For the text-containing cell, return its midpoint in (x, y) coordinate format. 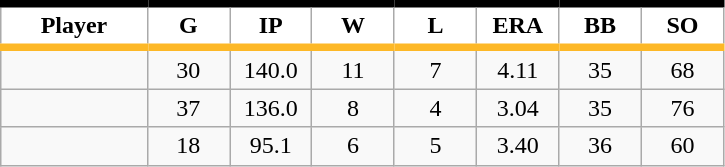
ERA (518, 26)
95.1 (271, 146)
18 (188, 146)
3.40 (518, 146)
140.0 (271, 68)
3.04 (518, 108)
L (435, 26)
6 (353, 146)
4.11 (518, 68)
76 (682, 108)
8 (353, 108)
7 (435, 68)
Player (74, 26)
60 (682, 146)
37 (188, 108)
30 (188, 68)
W (353, 26)
36 (600, 146)
68 (682, 68)
BB (600, 26)
11 (353, 68)
136.0 (271, 108)
G (188, 26)
IP (271, 26)
5 (435, 146)
SO (682, 26)
4 (435, 108)
